Determine the (X, Y) coordinate at the center of the cell enclosing the given text.  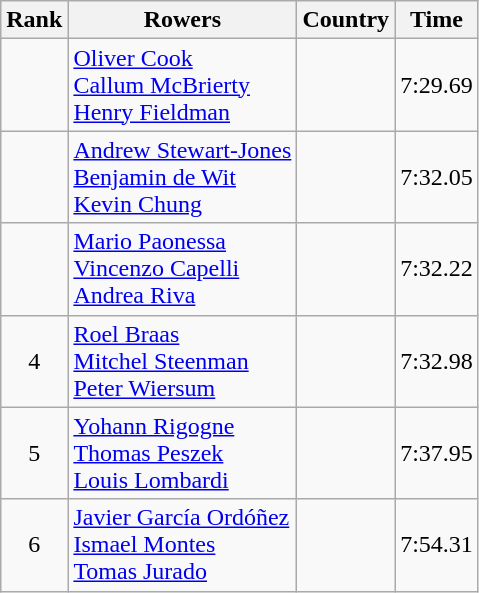
6 (34, 545)
Oliver CookCallum McBriertyHenry Fieldman (182, 85)
5 (34, 453)
7:54.31 (437, 545)
Javier García OrdóñezIsmael MontesTomas Jurado (182, 545)
Yohann RigogneThomas PeszekLouis Lombardi (182, 453)
Roel BraasMitchel SteenmanPeter Wiersum (182, 361)
Rowers (182, 20)
4 (34, 361)
7:32.22 (437, 269)
7:37.95 (437, 453)
Time (437, 20)
7:32.05 (437, 177)
Andrew Stewart-JonesBenjamin de WitKevin Chung (182, 177)
Mario PaonessaVincenzo CapelliAndrea Riva (182, 269)
Rank (34, 20)
7:29.69 (437, 85)
Country (346, 20)
7:32.98 (437, 361)
